Search for the cell housing the specified text and yield its (X, Y) center coordinate. 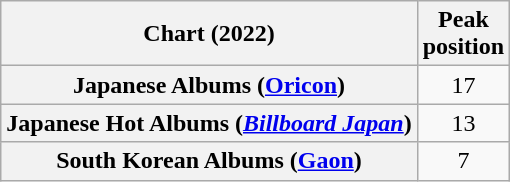
13 (463, 123)
17 (463, 85)
Peakposition (463, 34)
Japanese Albums (Oricon) (209, 85)
Japanese Hot Albums (Billboard Japan) (209, 123)
7 (463, 161)
South Korean Albums (Gaon) (209, 161)
Chart (2022) (209, 34)
